Extract the (X, Y) coordinate from the center of the cell holding the provided text.  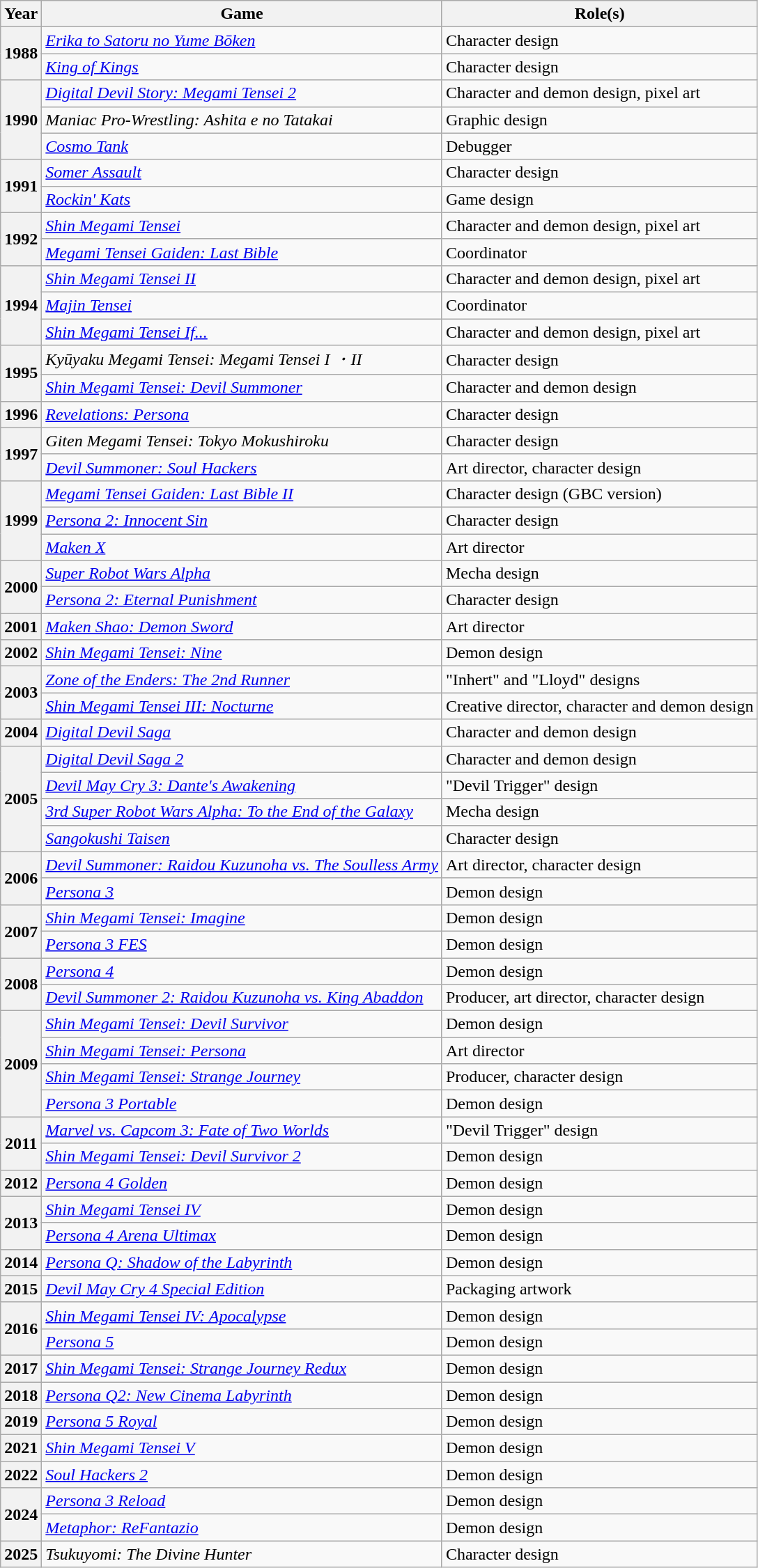
Giten Megami Tensei: Tokyo Mokushiroku (242, 441)
Kyūyaku Megami Tensei: Megami Tensei I ・II (242, 361)
2024 (21, 1514)
1996 (21, 414)
2009 (21, 1064)
Game design (599, 199)
2003 (21, 693)
1988 (21, 54)
Maniac Pro-Wrestling: Ashita e no Tatakai (242, 120)
Character design (GBC version) (599, 494)
Persona 3 Portable (242, 1104)
Megami Tensei Gaiden: Last Bible (242, 252)
Year (21, 14)
2018 (21, 1395)
Megami Tensei Gaiden: Last Bible II (242, 494)
1994 (21, 305)
Shin Megami Tensei V (242, 1448)
Graphic design (599, 120)
Shin Megami Tensei: Strange Journey Redux (242, 1368)
Maken Shao: Demon Sword (242, 627)
Tsukuyomi: The Divine Hunter (242, 1554)
"Inhert" and "Lloyd" designs (599, 680)
Persona Q: Shadow of the Labyrinth (242, 1262)
Digital Devil Story: Megami Tensei 2 (242, 93)
Shin Megami Tensei: Strange Journey (242, 1077)
2017 (21, 1368)
Shin Megami Tensei: Persona (242, 1051)
Devil Summoner 2: Raidou Kuzunoha vs. King Abaddon (242, 998)
Persona 3 FES (242, 944)
Persona 4 Golden (242, 1183)
Erika to Satoru no Yume Bōken (242, 40)
Digital Devil Saga (242, 732)
1990 (21, 120)
2025 (21, 1554)
Majin Tensei (242, 305)
Somer Assault (242, 173)
Shin Megami Tensei If... (242, 332)
2004 (21, 732)
Persona 4 (242, 971)
1992 (21, 239)
Cosmo Tank (242, 146)
Role(s) (599, 14)
Persona Q2: New Cinema Labyrinth (242, 1395)
2007 (21, 931)
Persona 4 Arena Ultimax (242, 1236)
2013 (21, 1223)
Persona 2: Innocent Sin (242, 520)
Devil Summoner: Soul Hackers (242, 467)
2016 (21, 1328)
Zone of the Enders: The 2nd Runner (242, 680)
2000 (21, 587)
Super Robot Wars Alpha (242, 574)
2001 (21, 627)
2002 (21, 653)
Persona 2: Eternal Punishment (242, 600)
Shin Megami Tensei: Devil Survivor (242, 1024)
Sangokushi Taisen (242, 838)
2012 (21, 1183)
Maken X (242, 547)
Shin Megami Tensei: Devil Survivor 2 (242, 1157)
King of Kings (242, 67)
Shin Megami Tensei: Imagine (242, 918)
Devil Summoner: Raidou Kuzunoha vs. The Soulless Army (242, 865)
Marvel vs. Capcom 3: Fate of Two Worlds (242, 1130)
Shin Megami Tensei II (242, 279)
Devil May Cry 3: Dante's Awakening (242, 785)
2014 (21, 1262)
1997 (21, 454)
Devil May Cry 4 Special Edition (242, 1289)
Packaging artwork (599, 1289)
3rd Super Robot Wars Alpha: To the End of the Galaxy (242, 812)
Shin Megami Tensei IV: Apocalypse (242, 1315)
Persona 5 (242, 1342)
Metaphor: ReFantazio (242, 1528)
1995 (21, 373)
2008 (21, 985)
Digital Devil Saga 2 (242, 759)
Persona 5 Royal (242, 1422)
Revelations: Persona (242, 414)
Shin Megami Tensei: Devil Summoner (242, 388)
Creative director, character and demon design (599, 706)
2006 (21, 878)
1999 (21, 520)
Debugger (599, 146)
2015 (21, 1289)
2019 (21, 1422)
Shin Megami Tensei III: Nocturne (242, 706)
Soul Hackers 2 (242, 1475)
2011 (21, 1143)
Shin Megami Tensei IV (242, 1209)
2022 (21, 1475)
Shin Megami Tensei (242, 226)
Producer, character design (599, 1077)
Rockin' Kats (242, 199)
Persona 3 Reload (242, 1501)
Producer, art director, character design (599, 998)
Game (242, 14)
2005 (21, 799)
1991 (21, 186)
2021 (21, 1448)
Persona 3 (242, 891)
Shin Megami Tensei: Nine (242, 653)
